Find where the given text appears and provide that cell's center as [X, Y] coordinate. 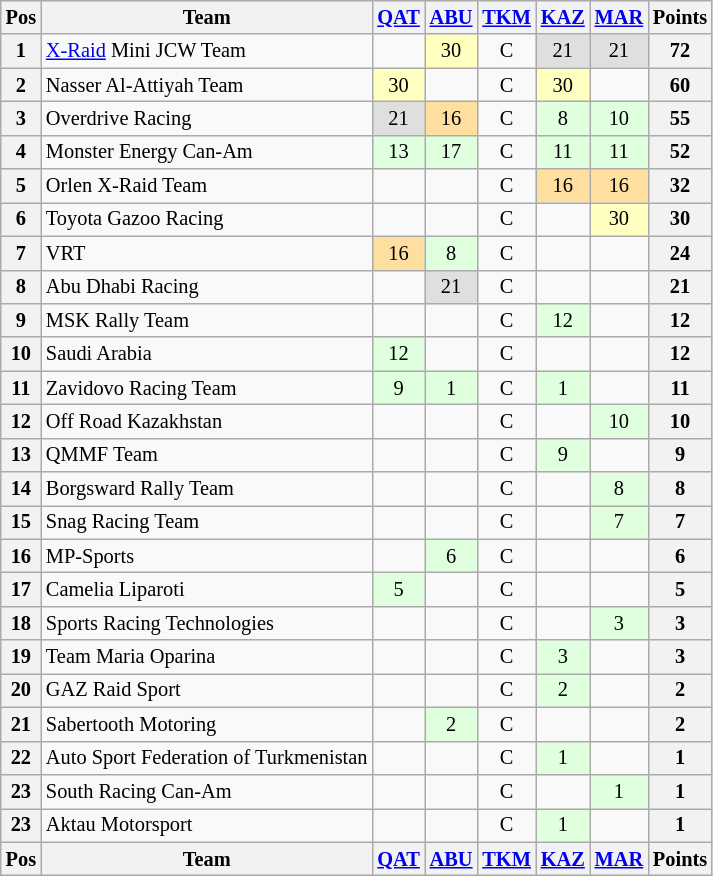
Snag Racing Team [206, 522]
Camelia Liparoti [206, 589]
Aktau Motorsport [206, 825]
Nasser Al-Attiyah Team [206, 85]
55 [680, 118]
X-Raid Mini JCW Team [206, 51]
15 [21, 522]
22 [21, 758]
Saudi Arabia [206, 354]
Overdrive Racing [206, 118]
Toyota Gazoo Racing [206, 219]
19 [21, 657]
GAZ Raid Sport [206, 690]
Auto Sport Federation of Turkmenistan [206, 758]
60 [680, 85]
72 [680, 51]
South Racing Can-Am [206, 791]
Monster Energy Can-Am [206, 152]
MP-Sports [206, 556]
20 [21, 690]
Team Maria Oparina [206, 657]
Off Road Kazakhstan [206, 421]
Sports Racing Technologies [206, 623]
32 [680, 186]
52 [680, 152]
Borgsward Rally Team [206, 489]
14 [21, 489]
18 [21, 623]
MSK Rally Team [206, 320]
Orlen X-Raid Team [206, 186]
Zavidovo Racing Team [206, 388]
24 [680, 253]
Sabertooth Motoring [206, 724]
QMMF Team [206, 455]
Abu Dhabi Racing [206, 287]
4 [21, 152]
VRT [206, 253]
